Capture the cell that displays the provided text and extract its [X, Y] central coordinate. 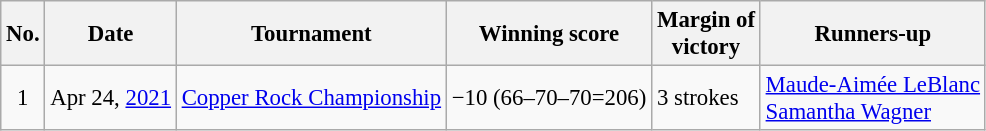
Margin ofvictory [706, 34]
Date [110, 34]
Runners-up [872, 34]
1 [23, 98]
Maude-Aimée LeBlanc Samantha Wagner [872, 98]
No. [23, 34]
−10 (66–70–70=206) [548, 98]
Tournament [311, 34]
Winning score [548, 34]
Apr 24, 2021 [110, 98]
Copper Rock Championship [311, 98]
3 strokes [706, 98]
